Return [x, y] of the center of cell containing provided text 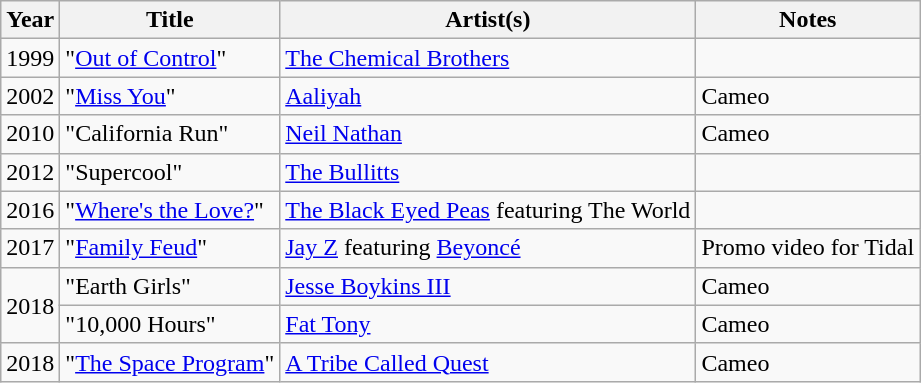
Aaliyah [488, 96]
2016 [30, 210]
2012 [30, 172]
"California Run" [170, 134]
Jay Z featuring Beyoncé [488, 248]
Artist(s) [488, 20]
"Supercool" [170, 172]
"Where's the Love?" [170, 210]
Neil Nathan [488, 134]
"Earth Girls" [170, 286]
"The Space Program" [170, 362]
Fat Tony [488, 324]
"Family Feud" [170, 248]
The Bullitts [488, 172]
The Chemical Brothers [488, 58]
The Black Eyed Peas featuring The World [488, 210]
"10,000 Hours" [170, 324]
Title [170, 20]
Year [30, 20]
Promo video for Tidal [808, 248]
1999 [30, 58]
Jesse Boykins III [488, 286]
"Miss You" [170, 96]
2017 [30, 248]
2002 [30, 96]
A Tribe Called Quest [488, 362]
2010 [30, 134]
"Out of Control" [170, 58]
Notes [808, 20]
